Return (x, y) of the center of cell containing provided text 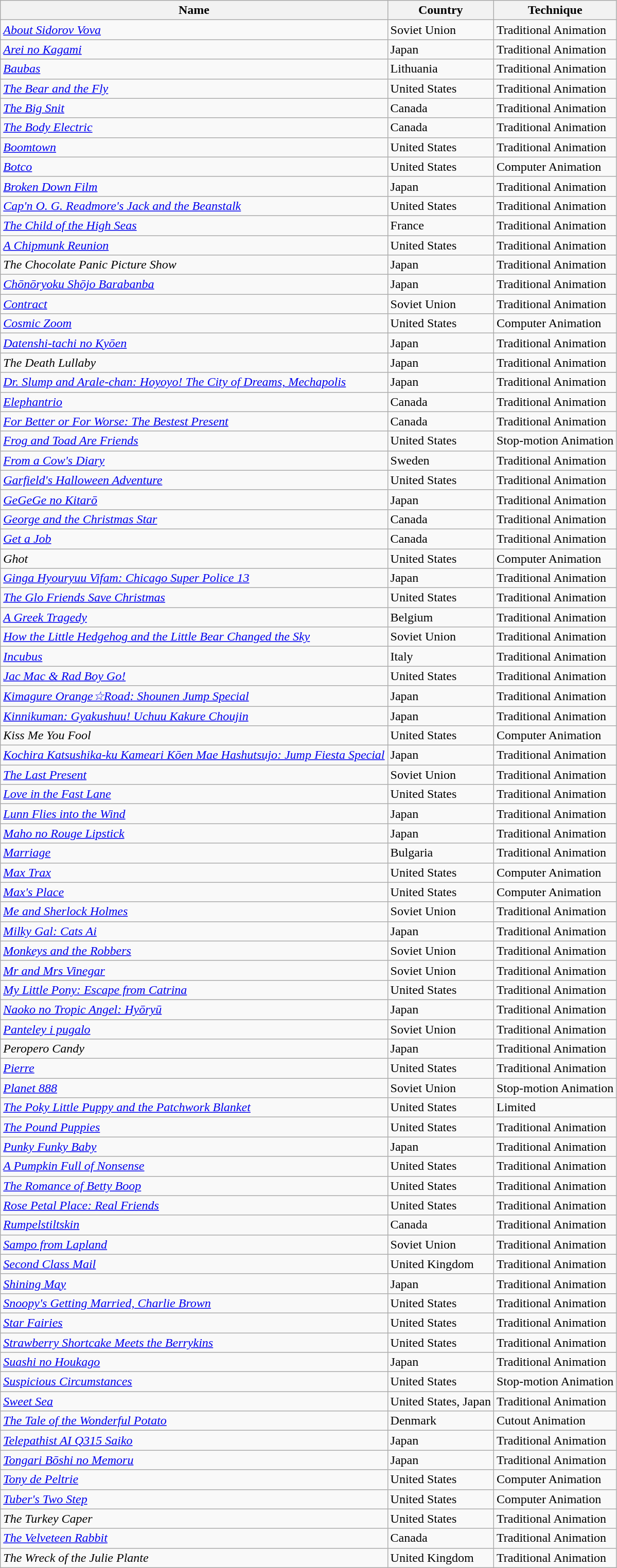
A Greek Tragedy (194, 617)
Peropero Candy (194, 1049)
Ginga Hyouryuu Vifam: Chicago Super Police 13 (194, 578)
Mr and Mrs Vinegar (194, 970)
Lithuania (440, 69)
Kiss Me You Fool (194, 736)
Maho no Rouge Lipstick (194, 833)
Rumpelstiltskin (194, 1225)
Second Class Mail (194, 1264)
Snoopy's Getting Married, Charlie Brown (194, 1303)
Limited (555, 1108)
Love in the Fast Lane (194, 794)
Cap'n O. G. Readmore's Jack and the Beanstalk (194, 206)
The Chocolate Panic Picture Show (194, 265)
The Glo Friends Save Christmas (194, 598)
The Bear and the Fly (194, 88)
Bulgaria (440, 853)
United States, Japan (440, 1401)
Elephantrio (194, 402)
Rose Petal Place: Real Friends (194, 1205)
Me and Sherlock Holmes (194, 912)
Sweden (440, 460)
The Tale of the Wonderful Potato (194, 1421)
Naoko no Tropic Angel: Hyōryū (194, 1009)
Tuber's Two Step (194, 1499)
Dr. Slump and Arale-chan: Hoyoyo! The City of Dreams, Mechapolis (194, 382)
Kinnikuman: Gyakushuu! Uchuu Kakure Choujin (194, 716)
Tongari Bōshi no Memoru (194, 1460)
Shining May (194, 1284)
The Last Present (194, 775)
Kimagure Orange☆Road: Shounen Jump Special (194, 696)
Tony de Peltrie (194, 1480)
Country (440, 10)
Pierre (194, 1068)
Punky Funky Baby (194, 1147)
The Body Electric (194, 128)
Broken Down Film (194, 186)
Milky Gal: Cats Ai (194, 931)
Star Fairies (194, 1323)
The Romance of Betty Boop (194, 1186)
GeGeGe no Kitarō (194, 500)
Belgium (440, 617)
Chōnōryoku Shōjo Barabanba (194, 284)
Name (194, 10)
Strawberry Shortcake Meets the Berrykins (194, 1342)
Monkeys and the Robbers (194, 951)
Max Trax (194, 872)
Italy (440, 656)
Marriage (194, 853)
My Little Pony: Escape from Catrina (194, 990)
Lunn Flies into the Wind (194, 814)
Ghot (194, 558)
Arei no Kagami (194, 49)
Boomtown (194, 147)
Planet 888 (194, 1088)
George and the Christmas Star (194, 519)
The Pound Puppies (194, 1127)
Datenshi-tachi no Kyōen (194, 343)
Sampo from Lapland (194, 1244)
Kochira Katsushika-ku Kameari Kōen Mae Hashutsujo: Jump Fiesta Special (194, 755)
Suspicious Circumstances (194, 1382)
Jac Mac & Rad Boy Go! (194, 676)
Contract (194, 304)
France (440, 225)
The Turkey Caper (194, 1519)
A Chipmunk Reunion (194, 245)
Cosmic Zoom (194, 324)
Botco (194, 167)
Incubus (194, 656)
Cutout Animation (555, 1421)
The Velveteen Rabbit (194, 1538)
The Poky Little Puppy and the Patchwork Blanket (194, 1108)
The Child of the High Seas (194, 225)
Garfield's Halloween Adventure (194, 480)
How the Little Hedgehog and the Little Bear Changed the Sky (194, 637)
The Big Snit (194, 108)
Telepathist AI Q315 Saiko (194, 1440)
A Pumpkin Full of Nonsense (194, 1166)
Frog and Toad Are Friends (194, 441)
The Wreck of the Julie Plante (194, 1558)
The Death Lullaby (194, 363)
Get a Job (194, 539)
From a Cow's Diary (194, 460)
Max's Place (194, 892)
Technique (555, 10)
For Better or For Worse: The Bestest Present (194, 421)
Sweet Sea (194, 1401)
Panteley i pugalo (194, 1029)
Baubas (194, 69)
Denmark (440, 1421)
Suashi no Houkago (194, 1362)
About Sidorov Vova (194, 30)
